Return [x, y] of the center of cell containing provided text 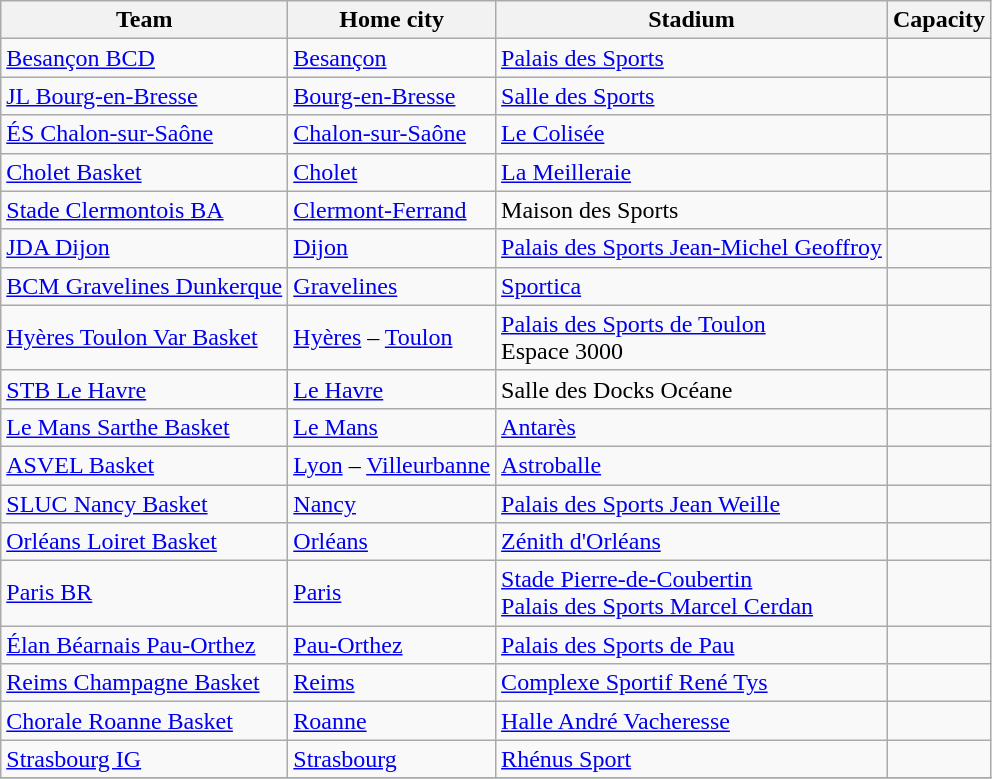
Pau-Orthez [392, 645]
Zénith d'Orléans [692, 542]
Halle André Vacheresse [692, 721]
Palais des Sports Jean-Michel Geoffroy [692, 248]
ÉS Chalon-sur-Saône [144, 134]
Paris [392, 594]
Palais des Sports de Pau [692, 645]
Astroballe [692, 465]
Salle des Sports [692, 96]
Chalon-sur-Saône [392, 134]
La Meilleraie [692, 172]
Stadium [692, 20]
Stade Clermontois BA [144, 210]
Capacity [938, 20]
Strasbourg [392, 759]
BCM Gravelines Dunkerque [144, 286]
SLUC Nancy Basket [144, 503]
Le Mans Sarthe Basket [144, 427]
Le Mans [392, 427]
Reims [392, 683]
Paris BR [144, 594]
Orléans Loiret Basket [144, 542]
Antarès [692, 427]
Orléans [392, 542]
Palais des Sports [692, 58]
Chorale Roanne Basket [144, 721]
JDA Dijon [144, 248]
Cholet [392, 172]
Cholet Basket [144, 172]
Salle des Docks Océane [692, 389]
Besançon BCD [144, 58]
Le Havre [392, 389]
Nancy [392, 503]
Élan Béarnais Pau-Orthez [144, 645]
Team [144, 20]
Strasbourg IG [144, 759]
JL Bourg-en-Bresse [144, 96]
Gravelines [392, 286]
Dijon [392, 248]
Reims Champagne Basket [144, 683]
Lyon – Villeurbanne [392, 465]
Besançon [392, 58]
Hyères Toulon Var Basket [144, 338]
ASVEL Basket [144, 465]
Sportica [692, 286]
STB Le Havre [144, 389]
Bourg-en-Bresse [392, 96]
Palais des Sports Jean Weille [692, 503]
Stade Pierre-de-Coubertin Palais des Sports Marcel Cerdan [692, 594]
Clermont-Ferrand [392, 210]
Palais des Sports de Toulon Espace 3000 [692, 338]
Roanne [392, 721]
Le Colisée [692, 134]
Rhénus Sport [692, 759]
Hyères – Toulon [392, 338]
Complexe Sportif René Tys [692, 683]
Home city [392, 20]
Maison des Sports [692, 210]
